Detect which cell encompasses the target text, then output its (X, Y) center coordinate. 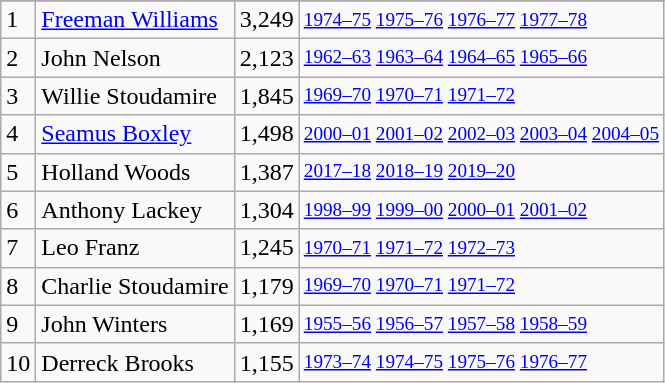
John Winters (135, 324)
2000–01 2001–02 2002–03 2003–04 2004–05 (481, 134)
1962–63 1963–64 1964–65 1965–66 (481, 58)
Charlie Stoudamire (135, 286)
1973–74 1974–75 1975–76 1976–77 (481, 362)
Willie Stoudamire (135, 96)
1998–99 1999–00 2000–01 2001–02 (481, 210)
1,169 (266, 324)
9 (18, 324)
7 (18, 248)
Holland Woods (135, 172)
1,155 (266, 362)
Freeman Williams (135, 20)
Leo Franz (135, 248)
2 (18, 58)
1,387 (266, 172)
3 (18, 96)
1974–75 1975–76 1976–77 1977–78 (481, 20)
1,304 (266, 210)
2,123 (266, 58)
2017–18 2018–19 2019–20 (481, 172)
John Nelson (135, 58)
Anthony Lackey (135, 210)
8 (18, 286)
Seamus Boxley (135, 134)
1955–56 1956–57 1957–58 1958–59 (481, 324)
5 (18, 172)
1,179 (266, 286)
1 (18, 20)
1,498 (266, 134)
4 (18, 134)
3,249 (266, 20)
6 (18, 210)
1970–71 1971–72 1972–73 (481, 248)
10 (18, 362)
Derreck Brooks (135, 362)
1,245 (266, 248)
1,845 (266, 96)
